Locate the cell with the specified text and output its [x, y] center coordinate. 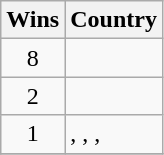
8 [33, 58]
Wins [33, 20]
2 [33, 96]
, , , [114, 134]
1 [33, 134]
Country [114, 20]
